Output the (X, Y) coordinate of the center of the cell containing the given text.  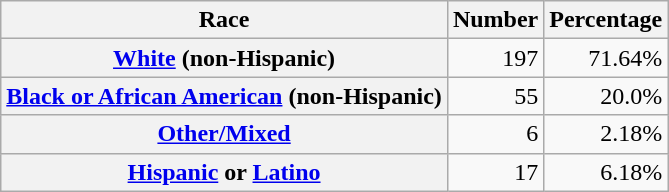
Race (224, 20)
6 (495, 134)
6.18% (606, 172)
17 (495, 172)
197 (495, 58)
20.0% (606, 96)
Percentage (606, 20)
55 (495, 96)
Number (495, 20)
White (non-Hispanic) (224, 58)
71.64% (606, 58)
Hispanic or Latino (224, 172)
Black or African American (non-Hispanic) (224, 96)
2.18% (606, 134)
Other/Mixed (224, 134)
